Locate the cell with the specified text and output its (x, y) center coordinate. 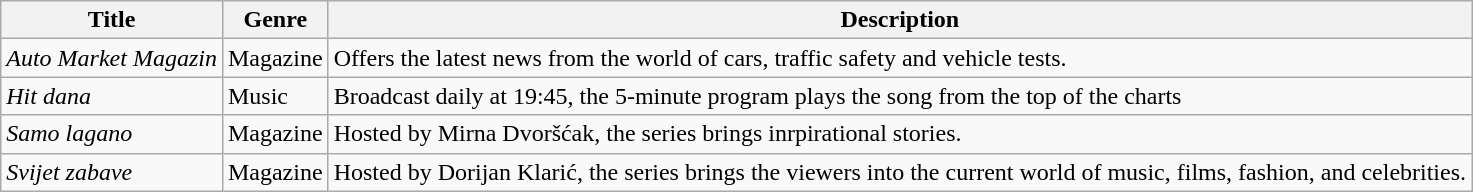
Broadcast daily at 19:45, the 5-minute program plays the song from the top of the charts (900, 96)
Music (275, 96)
Hosted by Dorijan Klarić, the series brings the viewers into the current world of music, films, fashion, and celebrities. (900, 172)
Svijet zabave (112, 172)
Title (112, 20)
Description (900, 20)
Auto Market Magazin (112, 58)
Samo lagano (112, 134)
Hit dana (112, 96)
Genre (275, 20)
Hosted by Mirna Dvoršćak, the series brings inrpirational stories. (900, 134)
Offers the latest news from the world of cars, traffic safety and vehicle tests. (900, 58)
